Find where the given text appears and provide that cell's center as (X, Y) coordinate. 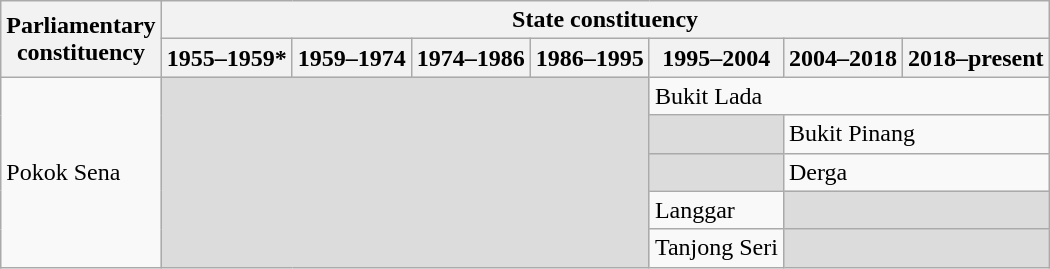
1995–2004 (716, 58)
1974–1986 (470, 58)
Bukit Lada (849, 96)
Pokok Sena (81, 172)
Parliamentaryconstituency (81, 39)
Langgar (716, 210)
1959–1974 (352, 58)
1986–1995 (590, 58)
Bukit Pinang (916, 134)
2018–present (976, 58)
2004–2018 (842, 58)
Derga (916, 172)
1955–1959* (226, 58)
State constituency (605, 20)
Tanjong Seri (716, 248)
